Find where the given text appears and provide that cell's center as [x, y] coordinate. 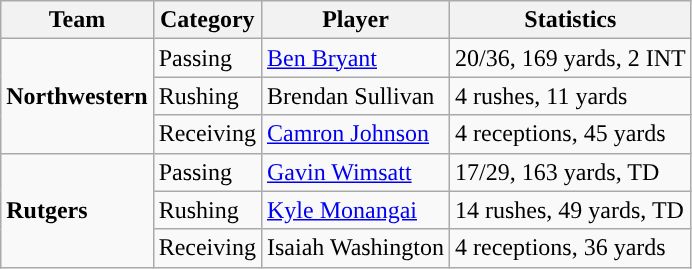
Camron Johnson [355, 134]
20/36, 169 yards, 2 INT [570, 58]
Player [355, 20]
Gavin Wimsatt [355, 172]
Statistics [570, 20]
Northwestern [77, 96]
Category [207, 20]
Ben Bryant [355, 58]
4 receptions, 45 yards [570, 134]
14 rushes, 49 yards, TD [570, 210]
Brendan Sullivan [355, 96]
Isaiah Washington [355, 248]
Rutgers [77, 210]
Team [77, 20]
4 rushes, 11 yards [570, 96]
4 receptions, 36 yards [570, 248]
17/29, 163 yards, TD [570, 172]
Kyle Monangai [355, 210]
